For the text-containing cell, return its midpoint in [x, y] coordinate format. 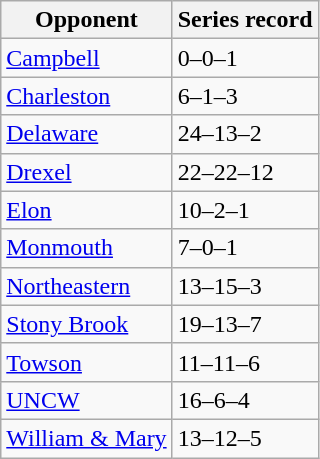
Towson [86, 362]
Stony Brook [86, 324]
6–1–3 [245, 96]
13–15–3 [245, 286]
24–13–2 [245, 134]
19–13–7 [245, 324]
Northeastern [86, 286]
William & Mary [86, 438]
13–12–5 [245, 438]
Series record [245, 20]
10–2–1 [245, 210]
Drexel [86, 172]
Charleston [86, 96]
Delaware [86, 134]
Monmouth [86, 248]
7–0–1 [245, 248]
11–11–6 [245, 362]
0–0–1 [245, 58]
UNCW [86, 400]
16–6–4 [245, 400]
Campbell [86, 58]
Elon [86, 210]
22–22–12 [245, 172]
Opponent [86, 20]
